Extract the [X, Y] coordinate from the center of the cell holding the provided text.  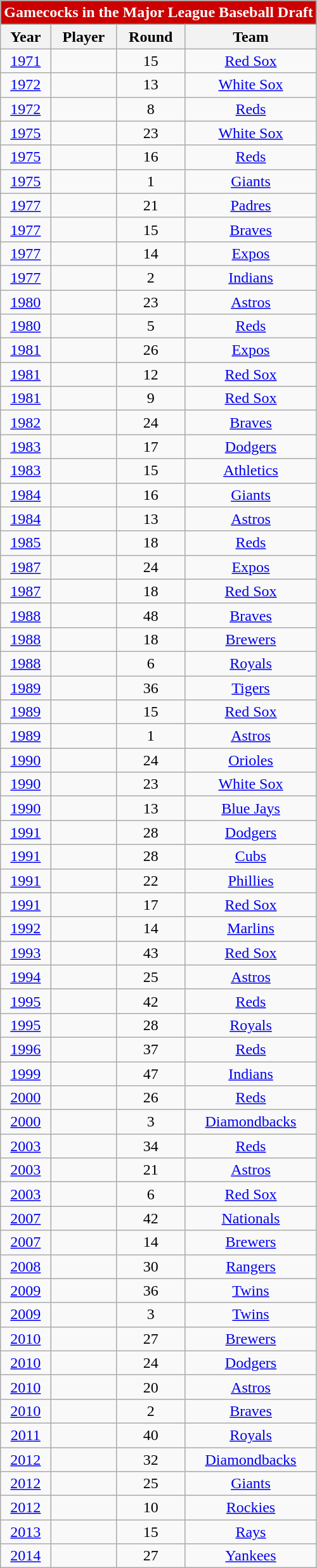
Tigers [251, 687]
1999 [25, 1074]
1996 [25, 1049]
Cubs [251, 857]
1994 [25, 977]
47 [151, 1074]
Orioles [251, 760]
Round [151, 37]
43 [151, 953]
30 [151, 1266]
Rays [251, 1532]
1985 [25, 543]
40 [151, 1435]
22 [151, 881]
Team [251, 37]
Nationals [251, 1218]
Padres [251, 205]
34 [151, 1146]
Player [84, 37]
9 [151, 398]
Phillies [251, 881]
Athletics [251, 471]
1971 [25, 61]
2008 [25, 1266]
1992 [25, 929]
12 [151, 374]
32 [151, 1459]
20 [151, 1387]
48 [151, 615]
Blue Jays [251, 808]
Gamecocks in the Major League Baseball Draft [158, 13]
10 [151, 1508]
1993 [25, 953]
2011 [25, 1435]
Rangers [251, 1266]
Year [25, 37]
37 [151, 1049]
5 [151, 326]
2013 [25, 1532]
Rockies [251, 1508]
Marlins [251, 929]
2014 [25, 1556]
8 [151, 109]
Yankees [251, 1556]
1982 [25, 423]
